Return [X, Y] of the center of cell containing provided text 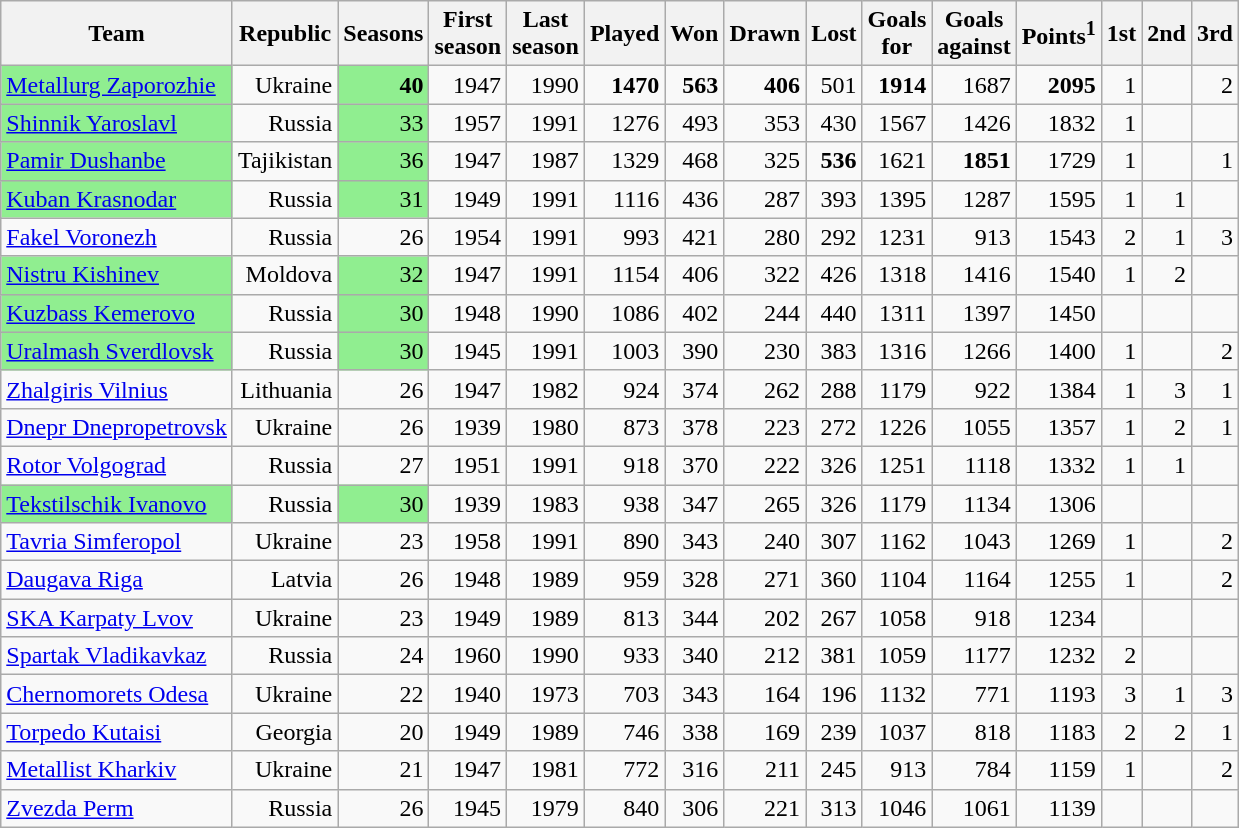
1059 [897, 656]
1164 [974, 580]
1266 [974, 351]
1957 [468, 123]
Moldova [284, 275]
267 [834, 618]
1043 [974, 542]
265 [765, 503]
1384 [1058, 389]
24 [384, 656]
703 [624, 694]
1226 [897, 427]
1269 [1058, 542]
1177 [974, 656]
244 [765, 313]
818 [974, 732]
360 [834, 580]
1958 [468, 542]
Rotor Volgograd [117, 465]
1154 [624, 275]
378 [694, 427]
1621 [897, 161]
1395 [897, 199]
1251 [897, 465]
221 [765, 808]
Georgia [284, 732]
40 [384, 85]
Lithuania [284, 389]
245 [834, 770]
924 [624, 389]
1980 [546, 427]
20 [384, 732]
468 [694, 161]
3rd [1214, 34]
239 [834, 732]
873 [624, 427]
Goalsfor [897, 34]
240 [765, 542]
1983 [546, 503]
390 [694, 351]
993 [624, 237]
1329 [624, 161]
772 [624, 770]
202 [765, 618]
32 [384, 275]
1851 [974, 161]
288 [834, 389]
230 [765, 351]
1061 [974, 808]
347 [694, 503]
1540 [1058, 275]
292 [834, 237]
1470 [624, 85]
212 [765, 656]
Uralmash Sverdlovsk [117, 351]
1046 [897, 808]
Dnepr Dnepropetrovsk [117, 427]
1954 [468, 237]
313 [834, 808]
1318 [897, 275]
393 [834, 199]
1981 [546, 770]
1332 [1058, 465]
938 [624, 503]
1914 [897, 85]
Team [117, 34]
1162 [897, 542]
338 [694, 732]
383 [834, 351]
1979 [546, 808]
1234 [1058, 618]
440 [834, 313]
1287 [974, 199]
Torpedo Kutaisi [117, 732]
1982 [546, 389]
Shinnik Yaroslavl [117, 123]
307 [834, 542]
344 [694, 618]
Won [694, 34]
1183 [1058, 732]
164 [765, 694]
Tekstilschik Ivanovo [117, 503]
1729 [1058, 161]
Nistru Kishinev [117, 275]
1134 [974, 503]
402 [694, 313]
Metallist Kharkiv [117, 770]
1567 [897, 123]
Tavria Simferopol [117, 542]
27 [384, 465]
1255 [1058, 580]
1306 [1058, 503]
1104 [897, 580]
1037 [897, 732]
Lastseason [546, 34]
SKA Karpaty Lvov [117, 618]
22 [384, 694]
Spartak Vladikavkaz [117, 656]
1003 [624, 351]
340 [694, 656]
Kuzbass Kemerovo [117, 313]
1132 [897, 694]
1159 [1058, 770]
222 [765, 465]
Republic [284, 34]
1687 [974, 85]
1058 [897, 618]
262 [765, 389]
Played [624, 34]
421 [694, 237]
1116 [624, 199]
322 [765, 275]
813 [624, 618]
1055 [974, 427]
933 [624, 656]
1960 [468, 656]
Metallurg Zaporozhie [117, 85]
Firstseason [468, 34]
Pamir Dushanbe [117, 161]
Points1 [1058, 34]
563 [694, 85]
1450 [1058, 313]
1832 [1058, 123]
353 [765, 123]
536 [834, 161]
890 [624, 542]
959 [624, 580]
1086 [624, 313]
196 [834, 694]
280 [765, 237]
771 [974, 694]
Seasons [384, 34]
1951 [468, 465]
1118 [974, 465]
1232 [1058, 656]
1193 [1058, 694]
501 [834, 85]
1426 [974, 123]
325 [765, 161]
430 [834, 123]
426 [834, 275]
1st [1121, 34]
31 [384, 199]
1973 [546, 694]
36 [384, 161]
1276 [624, 123]
306 [694, 808]
211 [765, 770]
169 [765, 732]
493 [694, 123]
840 [624, 808]
1316 [897, 351]
Kuban Krasnodar [117, 199]
436 [694, 199]
2095 [1058, 85]
381 [834, 656]
Daugava Riga [117, 580]
1400 [1058, 351]
1543 [1058, 237]
316 [694, 770]
Zvezda Perm [117, 808]
1940 [468, 694]
272 [834, 427]
1416 [974, 275]
328 [694, 580]
Fakel Voronezh [117, 237]
922 [974, 389]
1231 [897, 237]
21 [384, 770]
271 [765, 580]
Tajikistan [284, 161]
Latvia [284, 580]
1595 [1058, 199]
287 [765, 199]
Lost [834, 34]
1357 [1058, 427]
370 [694, 465]
1987 [546, 161]
784 [974, 770]
1397 [974, 313]
223 [765, 427]
Goalsagainst [974, 34]
Chernomorets Odesa [117, 694]
746 [624, 732]
Drawn [765, 34]
Zhalgiris Vilnius [117, 389]
33 [384, 123]
1139 [1058, 808]
374 [694, 389]
2nd [1167, 34]
1311 [897, 313]
